Return the (x, y) coordinate for the center point of the cell that contains the specified text.  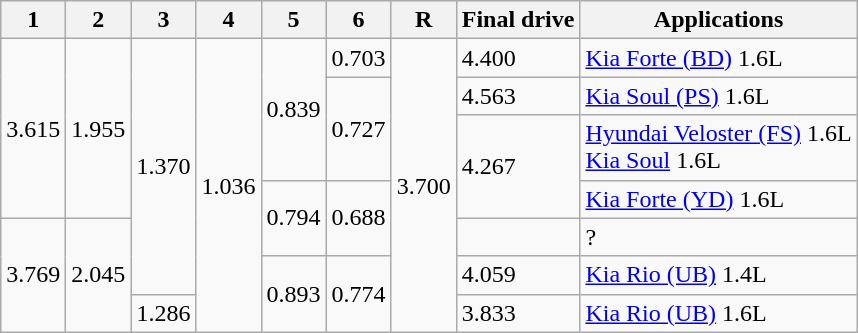
3.769 (34, 275)
3.615 (34, 128)
2.045 (98, 275)
Final drive (518, 20)
3.833 (518, 313)
5 (294, 20)
Hyundai Veloster (FS) 1.6LKia Soul 1.6L (718, 148)
Applications (718, 20)
0.893 (294, 294)
R (424, 20)
0.839 (294, 110)
0.794 (294, 218)
0.703 (358, 58)
? (718, 237)
1.036 (228, 186)
3 (164, 20)
4 (228, 20)
0.727 (358, 128)
4.267 (518, 166)
4.563 (518, 96)
1 (34, 20)
0.688 (358, 218)
Kia Rio (UB) 1.6L (718, 313)
Kia Rio (UB) 1.4L (718, 275)
4.400 (518, 58)
1.286 (164, 313)
6 (358, 20)
Kia Soul (PS) 1.6L (718, 96)
Kia Forte (BD) 1.6L (718, 58)
0.774 (358, 294)
3.700 (424, 186)
4.059 (518, 275)
1.370 (164, 166)
1.955 (98, 128)
2 (98, 20)
Kia Forte (YD) 1.6L (718, 199)
